Find where the given text appears and provide that cell's center as (x, y) coordinate. 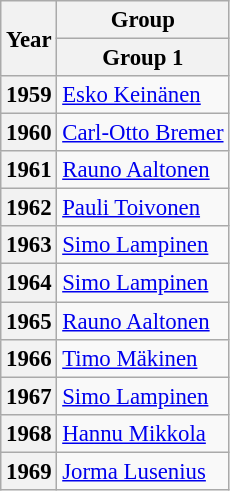
Esko Keinänen (143, 95)
1967 (29, 396)
Year (29, 38)
Jorma Lusenius (143, 471)
1959 (29, 95)
Group (143, 20)
Hannu Mikkola (143, 433)
1963 (29, 245)
1962 (29, 208)
Group 1 (143, 58)
1964 (29, 283)
1965 (29, 321)
1960 (29, 133)
Pauli Toivonen (143, 208)
1968 (29, 433)
1966 (29, 358)
Timo Mäkinen (143, 358)
1969 (29, 471)
Carl-Otto Bremer (143, 133)
1961 (29, 170)
